Output the (x, y) coordinate of the center of the cell containing the given text.  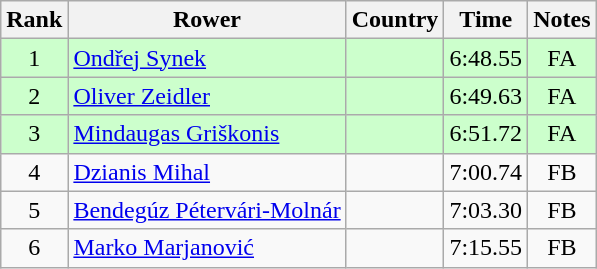
Rower (207, 20)
Dzianis Mihal (207, 172)
Country (395, 20)
Marko Marjanović (207, 248)
Bendegúz Pétervári-Molnár (207, 210)
7:03.30 (486, 210)
Time (486, 20)
Rank (34, 20)
1 (34, 58)
Oliver Zeidler (207, 96)
6:49.63 (486, 96)
Notes (562, 20)
5 (34, 210)
6:51.72 (486, 134)
Ondřej Synek (207, 58)
Mindaugas Griškonis (207, 134)
3 (34, 134)
7:15.55 (486, 248)
2 (34, 96)
6:48.55 (486, 58)
6 (34, 248)
7:00.74 (486, 172)
4 (34, 172)
